Extract the [x, y] coordinate from the center of the cell holding the provided text.  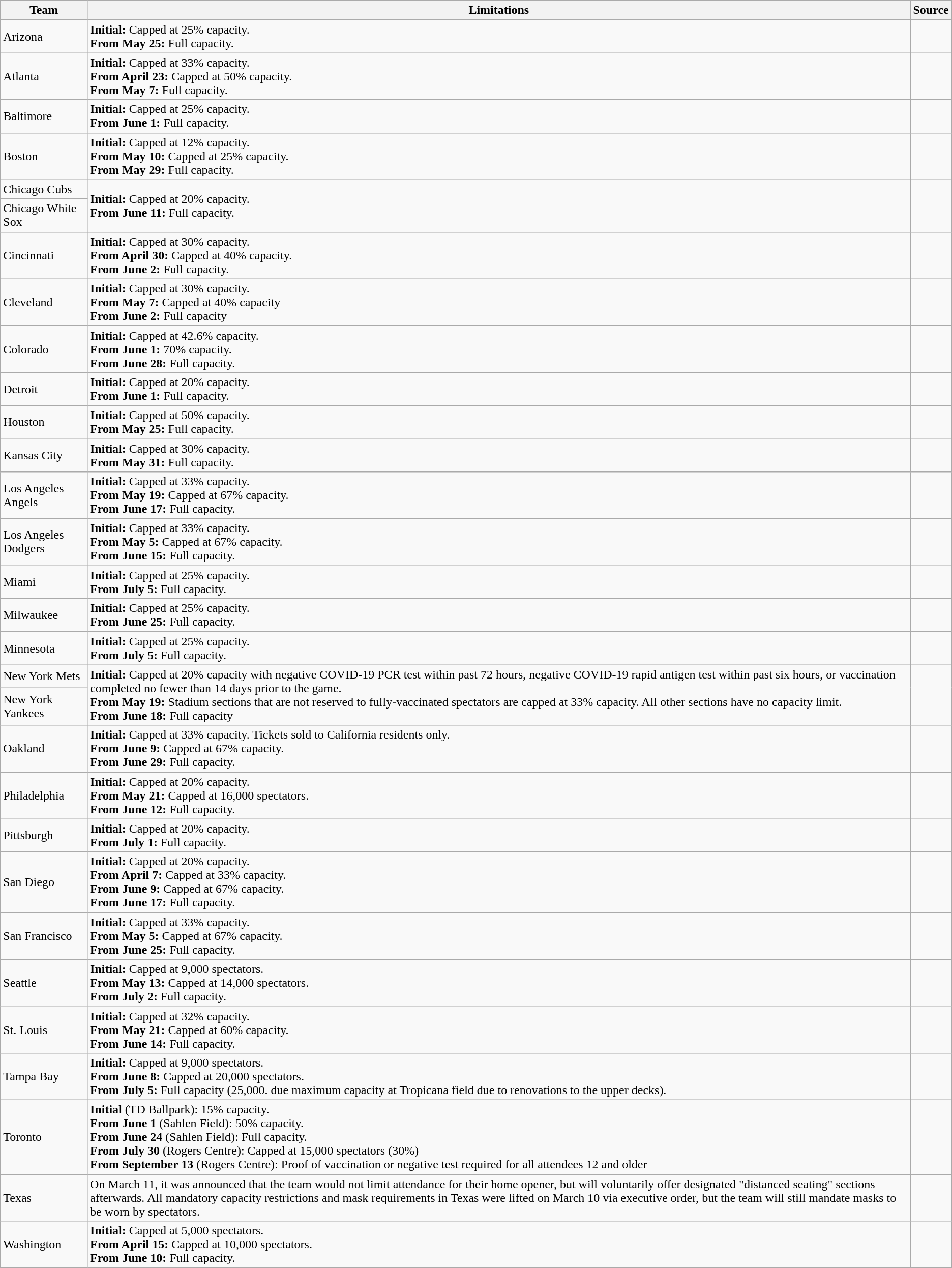
Initial: Capped at 20% capacity.From May 21: Capped at 16,000 spectators.From June 12: Full capacity. [499, 795]
Atlanta [44, 76]
New York Yankees [44, 706]
Initial: Capped at 5,000 spectators.From April 15: Capped at 10,000 spectators.From June 10: Full capacity. [499, 1245]
Initial: Capped at 25% capacity.From June 1: Full capacity. [499, 116]
Initial: Capped at 9,000 spectators.From May 13: Capped at 14,000 spectators.From July 2: Full capacity. [499, 983]
Initial: Capped at 20% capacity.From June 1: Full capacity. [499, 389]
Philadelphia [44, 795]
Pittsburgh [44, 835]
Miami [44, 582]
Milwaukee [44, 615]
Initial: Capped at 25% capacity.From May 25: Full capacity. [499, 37]
Initial: Capped at 25% capacity.From June 25: Full capacity. [499, 615]
Cleveland [44, 302]
Los Angeles Angels [44, 495]
Initial: Capped at 50% capacity.From May 25: Full capacity. [499, 422]
Limitations [499, 10]
Initial: Capped at 30% capacity. From May 31: Full capacity. [499, 455]
Initial: Capped at 32% capacity.From May 21: Capped at 60% capacity.From June 14: Full capacity. [499, 1029]
Kansas City [44, 455]
Houston [44, 422]
Initial: Capped at 12% capacity.From May 10: Capped at 25% capacity. From May 29: Full capacity. [499, 156]
Source [931, 10]
Cincinnati [44, 255]
Initial: Capped at 33% capacity.From May 5: Capped at 67% capacity.From June 15: Full capacity. [499, 542]
Los Angeles Dodgers [44, 542]
Boston [44, 156]
San Diego [44, 882]
Detroit [44, 389]
Initial: Capped at 20% capacity.From April 7: Capped at 33% capacity.From June 9: Capped at 67% capacity.From June 17: Full capacity. [499, 882]
Arizona [44, 37]
Initial: Capped at 20% capacity.From July 1: Full capacity. [499, 835]
St. Louis [44, 1029]
Chicago Cubs [44, 189]
Initial: Capped at 20% capacity. From June 11: Full capacity. [499, 205]
Initial: Capped at 42.6% capacity.From June 1: 70% capacity.From June 28: Full capacity. [499, 349]
Initial: Capped at 33% capacity. Tickets sold to California residents only.From June 9: Capped at 67% capacity.From June 29: Full capacity. [499, 749]
Seattle [44, 983]
Initial: Capped at 33% capacity.From May 19: Capped at 67% capacity.From June 17: Full capacity. [499, 495]
New York Mets [44, 676]
San Francisco [44, 936]
Chicago White Sox [44, 216]
Baltimore [44, 116]
Team [44, 10]
Colorado [44, 349]
Washington [44, 1245]
Tampa Bay [44, 1076]
Toronto [44, 1137]
Texas [44, 1197]
Initial: Capped at 30% capacity.From April 30: Capped at 40% capacity.From June 2: Full capacity. [499, 255]
Initial: Capped at 33% capacity.From April 23: Capped at 50% capacity.From May 7: Full capacity. [499, 76]
Minnesota [44, 648]
Initial: Capped at 33% capacity.From May 5: Capped at 67% capacity.From June 25: Full capacity. [499, 936]
Oakland [44, 749]
Initial: Capped at 30% capacity.From May 7: Capped at 40% capacityFrom June 2: Full capacity [499, 302]
